Locate the cell with the specified text and output its [x, y] center coordinate. 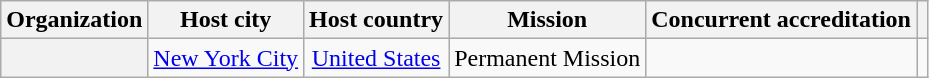
Permanent Mission [548, 58]
New York City [226, 58]
Concurrent accreditation [782, 20]
Organization [74, 20]
Host city [226, 20]
Host country [376, 20]
Mission [548, 20]
United States [376, 58]
